Detect which cell encompasses the target text, then output its [x, y] center coordinate. 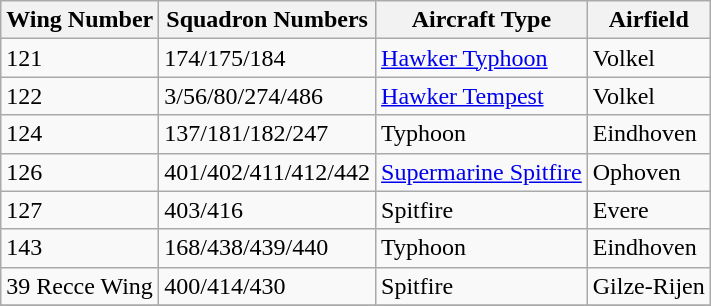
122 [80, 96]
174/175/184 [268, 58]
3/56/80/274/486 [268, 96]
121 [80, 58]
Hawker Tempest [482, 96]
403/416 [268, 210]
137/181/182/247 [268, 134]
Wing Number [80, 20]
168/438/439/440 [268, 248]
400/414/430 [268, 286]
Supermarine Spitfire [482, 172]
Hawker Typhoon [482, 58]
124 [80, 134]
143 [80, 248]
Evere [648, 210]
Airfield [648, 20]
Squadron Numbers [268, 20]
39 Recce Wing [80, 286]
127 [80, 210]
401/402/411/412/442 [268, 172]
126 [80, 172]
Gilze-Rijen [648, 286]
Aircraft Type [482, 20]
Ophoven [648, 172]
